Extract the (x, y) coordinate from the center of the cell holding the provided text.  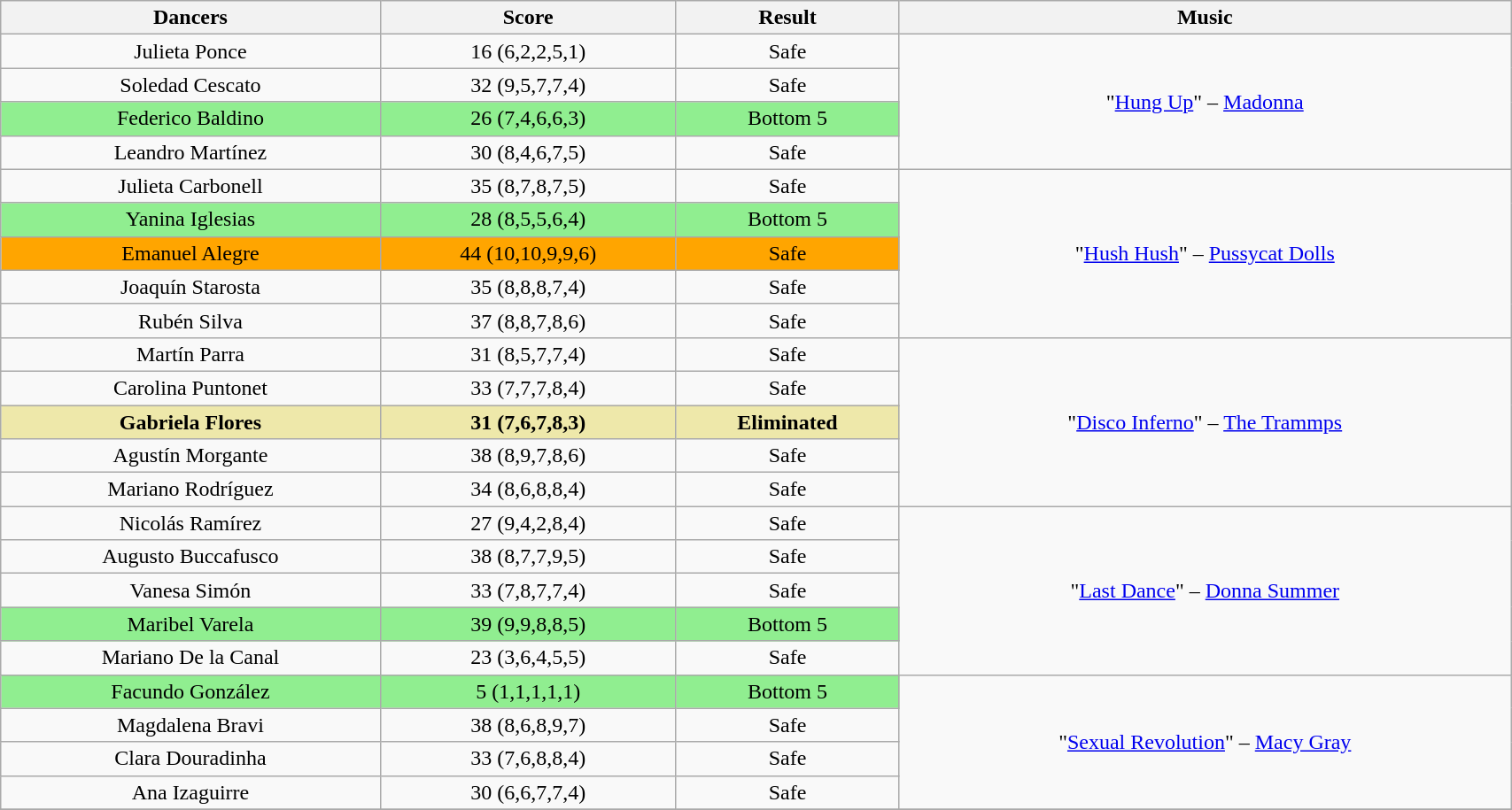
33 (7,7,7,8,4) (528, 388)
5 (1,1,1,1,1) (528, 691)
30 (6,6,7,7,4) (528, 792)
Mariano De la Canal (190, 658)
Carolina Puntonet (190, 388)
33 (7,8,7,7,4) (528, 590)
23 (3,6,4,5,5) (528, 658)
"Sexual Revolution" – Macy Gray (1205, 742)
26 (7,4,6,6,3) (528, 119)
"Hung Up" – Madonna (1205, 102)
Dancers (190, 18)
32 (9,5,7,7,4) (528, 85)
"Hush Hush" – Pussycat Dolls (1205, 253)
38 (8,9,7,8,6) (528, 456)
Clara Douradinha (190, 759)
28 (8,5,5,6,4) (528, 220)
"Last Dance" – Donna Summer (1205, 590)
Leandro Martínez (190, 152)
Result (787, 18)
Vanesa Simón (190, 590)
Facundo González (190, 691)
39 (9,9,8,8,5) (528, 624)
31 (7,6,7,8,3) (528, 422)
35 (8,8,8,7,4) (528, 287)
Julieta Carbonell (190, 186)
38 (8,6,8,9,7) (528, 725)
35 (8,7,8,7,5) (528, 186)
Mariano Rodríguez (190, 490)
Julieta Ponce (190, 51)
Joaquín Starosta (190, 287)
44 (10,10,9,9,6) (528, 253)
Rubén Silva (190, 320)
Soledad Cescato (190, 85)
Music (1205, 18)
33 (7,6,8,8,4) (528, 759)
30 (8,4,6,7,5) (528, 152)
Gabriela Flores (190, 422)
"Disco Inferno" – The Trammps (1205, 421)
Maribel Varela (190, 624)
Score (528, 18)
Nicolás Ramírez (190, 523)
34 (8,6,8,8,4) (528, 490)
Federico Baldino (190, 119)
31 (8,5,7,7,4) (528, 354)
16 (6,2,2,5,1) (528, 51)
27 (9,4,2,8,4) (528, 523)
Magdalena Bravi (190, 725)
Martín Parra (190, 354)
Ana Izaguirre (190, 792)
Eliminated (787, 422)
38 (8,7,7,9,5) (528, 557)
Yanina Iglesias (190, 220)
Agustín Morgante (190, 456)
Augusto Buccafusco (190, 557)
Emanuel Alegre (190, 253)
37 (8,8,7,8,6) (528, 320)
